Return (x, y) of the center of cell containing provided text 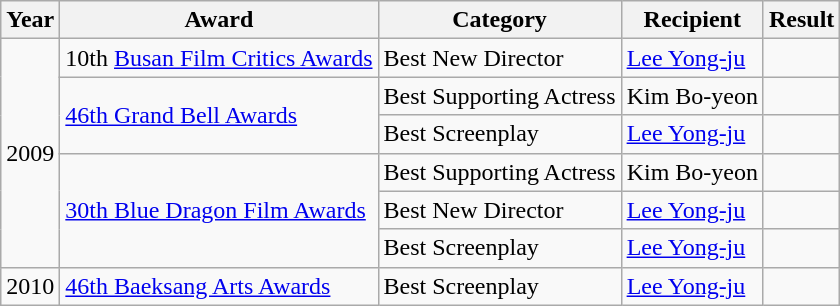
Category (500, 20)
Result (801, 20)
2009 (30, 153)
2010 (30, 286)
46th Grand Bell Awards (219, 115)
Recipient (692, 20)
46th Baeksang Arts Awards (219, 286)
30th Blue Dragon Film Awards (219, 210)
Award (219, 20)
Year (30, 20)
10th Busan Film Critics Awards (219, 58)
